Detect which cell encompasses the target text, then output its (X, Y) center coordinate. 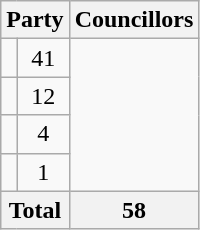
41 (43, 58)
12 (43, 96)
Party (35, 20)
1 (43, 172)
Total (35, 210)
58 (134, 210)
Councillors (134, 20)
4 (43, 134)
